Provide the [X, Y] coordinate of the cell's center where the given text is located.  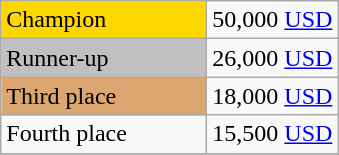
Runner-up [104, 58]
Fourth place [104, 134]
Champion [104, 20]
15,500 USD [272, 134]
26,000 USD [272, 58]
Third place [104, 96]
18,000 USD [272, 96]
50,000 USD [272, 20]
